Scan for the cell matching the given text and deliver its (x, y) coordinate at center. 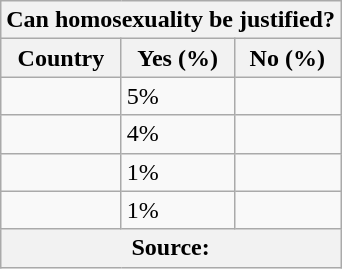
Source: (171, 248)
No (%) (287, 58)
4% (178, 134)
Country (61, 58)
Yes (%) (178, 58)
Can homosexuality be justified? (171, 20)
5% (178, 96)
